Pinpoint the cell where the given text exists, returning its [x, y] midpoint coordinate. 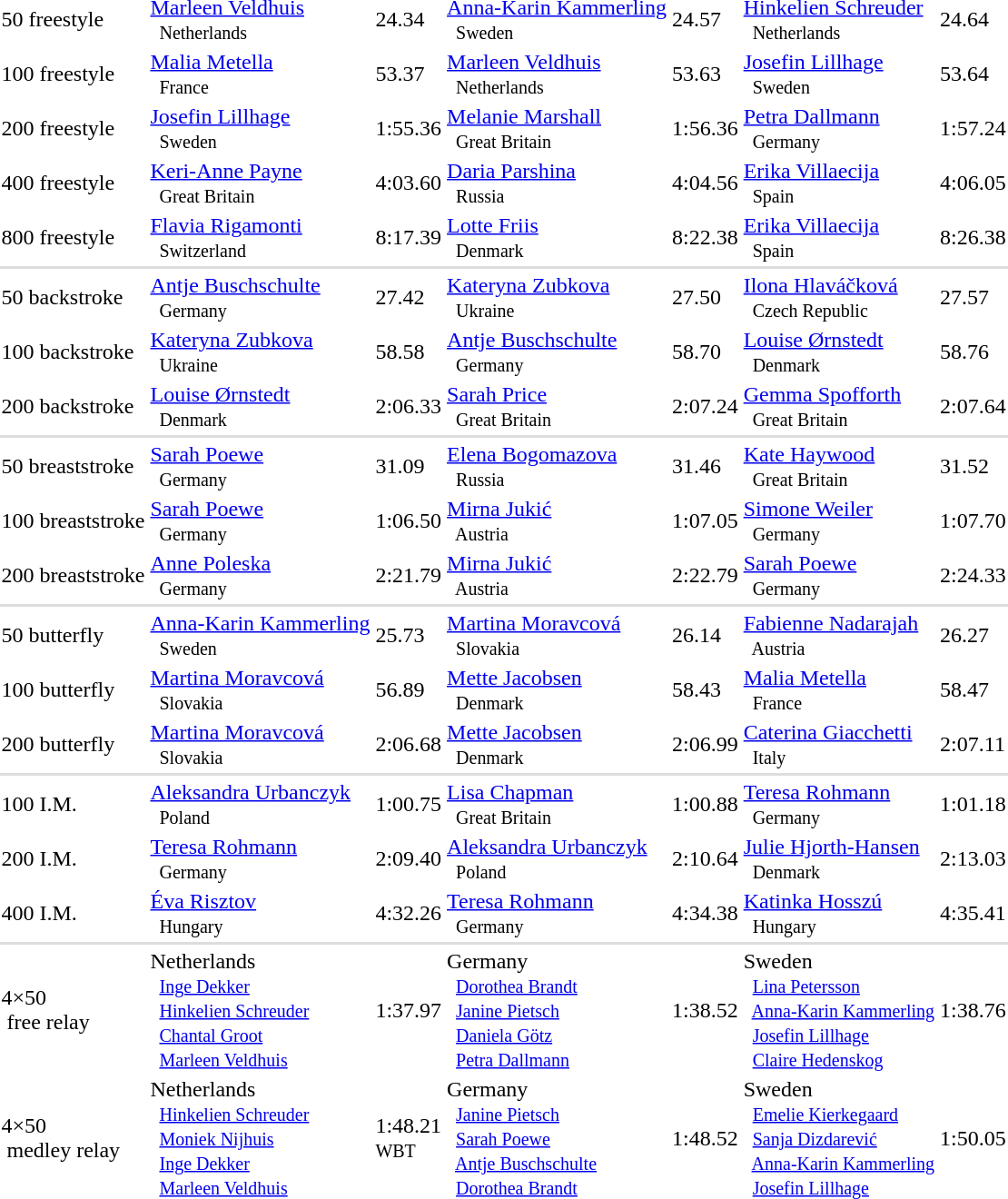
800 freestyle [73, 238]
Netherlands Inge Dekker Hinkelien Schreuder Chantal Groot Marleen Veldhuis [260, 1010]
Simone Weiler Germany [839, 521]
25.73 [409, 636]
1:57.24 [973, 129]
Sweden Lina Petersson Anna-Karin Kammerling Josefin Lillhage Claire Hedenskog [839, 1010]
1:01.18 [973, 805]
58.43 [705, 690]
27.57 [973, 298]
Fabienne Nadarajah Austria [839, 636]
Lisa Chapman Great Britain [558, 805]
Anne Poleska Germany [260, 576]
Keri-Anne Payne Great Britain [260, 183]
1:00.75 [409, 805]
2:22.79 [705, 576]
2:07.11 [973, 745]
31.46 [705, 467]
1:00.88 [705, 805]
1:38.76 [973, 1010]
4:34.38 [705, 914]
1:56.36 [705, 129]
200 backstroke [73, 407]
2:21.79 [409, 576]
400 I.M. [73, 914]
Daria Parshina Russia [558, 183]
Melanie Marshall Great Britain [558, 129]
26.14 [705, 636]
100 freestyle [73, 74]
4×50 free relay [73, 1010]
Gemma Spofforth Great Britain [839, 407]
4:06.05 [973, 183]
58.47 [973, 690]
4:03.60 [409, 183]
2:07.24 [705, 407]
31.52 [973, 467]
Katinka Hosszú Hungary [839, 914]
50 backstroke [73, 298]
200 breaststroke [73, 576]
2:24.33 [973, 576]
1:07.70 [973, 521]
58.58 [409, 352]
2:09.40 [409, 859]
27.42 [409, 298]
26.27 [973, 636]
400 freestyle [73, 183]
200 freestyle [73, 129]
100 backstroke [73, 352]
58.76 [973, 352]
200 I.M. [73, 859]
53.37 [409, 74]
8:26.38 [973, 238]
2:06.99 [705, 745]
1:55.36 [409, 129]
53.63 [705, 74]
Ilona Hlaváčková Czech Republic [839, 298]
Lotte Friis Denmark [558, 238]
1:06.50 [409, 521]
4:32.26 [409, 914]
Anna-Karin Kammerling Sweden [260, 636]
50 butterfly [73, 636]
Marleen Veldhuis Netherlands [558, 74]
56.89 [409, 690]
53.64 [973, 74]
2:13.03 [973, 859]
Petra Dallmann Germany [839, 129]
31.09 [409, 467]
100 I.M. [73, 805]
100 breaststroke [73, 521]
8:22.38 [705, 238]
Julie Hjorth-Hansen Denmark [839, 859]
1:38.52 [705, 1010]
2:10.64 [705, 859]
2:06.33 [409, 407]
58.70 [705, 352]
2:06.68 [409, 745]
200 butterfly [73, 745]
Flavia Rigamonti Switzerland [260, 238]
50 breaststroke [73, 467]
8:17.39 [409, 238]
4:35.41 [973, 914]
Kate Haywood Great Britain [839, 467]
100 butterfly [73, 690]
1:37.97 [409, 1010]
2:07.64 [973, 407]
Éva Risztov Hungary [260, 914]
Sarah Price Great Britain [558, 407]
4:04.56 [705, 183]
1:07.05 [705, 521]
Caterina Giacchetti Italy [839, 745]
27.50 [705, 298]
Elena Bogomazova Russia [558, 467]
Germany Dorothea Brandt Janine Pietsch Daniela Götz Petra Dallmann [558, 1010]
